Output the (X, Y) coordinate of the center of the cell containing the given text.  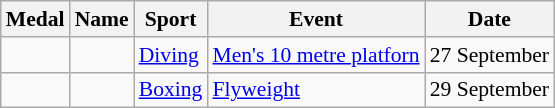
Sport (171, 19)
27 September (490, 55)
29 September (490, 90)
Date (490, 19)
Boxing (171, 90)
Men's 10 metre platforn (316, 55)
Diving (171, 55)
Flyweight (316, 90)
Event (316, 19)
Medal (36, 19)
Name (102, 19)
